Return [X, Y] of the center of cell containing provided text 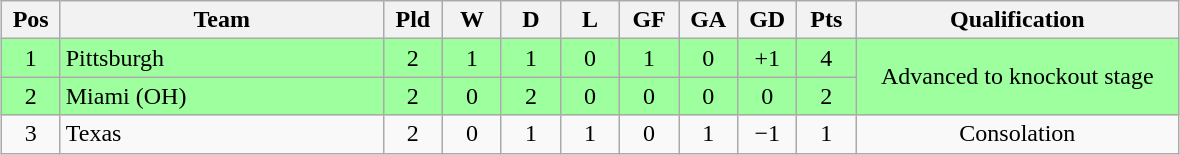
4 [826, 58]
W [472, 20]
Consolation [1018, 134]
GD [768, 20]
Pittsburgh [222, 58]
Texas [222, 134]
3 [30, 134]
Pts [826, 20]
+1 [768, 58]
D [530, 20]
Miami (OH) [222, 96]
−1 [768, 134]
L [590, 20]
GA [708, 20]
Team [222, 20]
Pld [412, 20]
Qualification [1018, 20]
GF [650, 20]
Pos [30, 20]
Advanced to knockout stage [1018, 77]
